Determine the [x, y] coordinate at the center of the cell enclosing the given text.  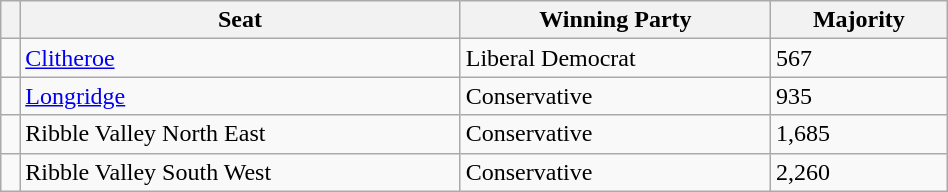
Liberal Democrat [615, 58]
Ribble Valley South West [240, 172]
2,260 [860, 172]
Seat [240, 20]
935 [860, 96]
1,685 [860, 134]
Winning Party [615, 20]
567 [860, 58]
Ribble Valley North East [240, 134]
Majority [860, 20]
Clitheroe [240, 58]
Longridge [240, 96]
